Find where the given text appears and provide that cell's center as [x, y] coordinate. 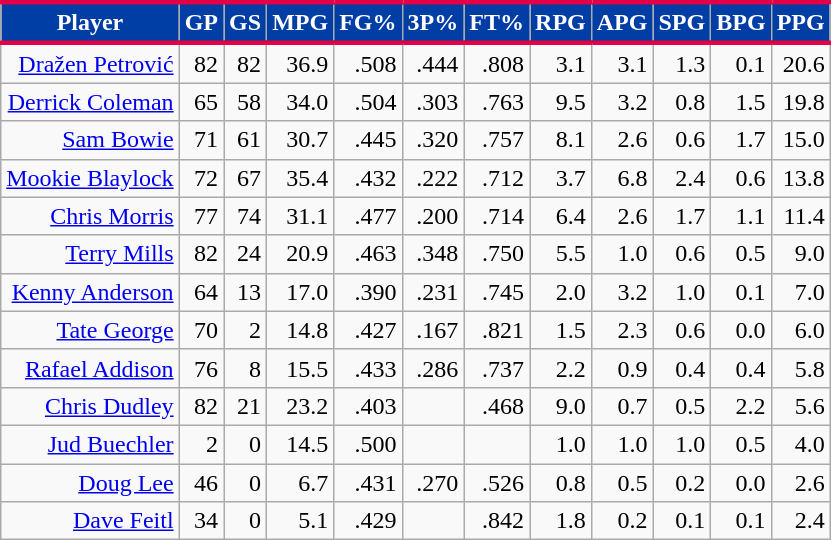
9.5 [561, 102]
MPG [300, 22]
RPG [561, 22]
.445 [368, 140]
.714 [497, 216]
17.0 [300, 292]
7.0 [800, 292]
6.7 [300, 483]
31.1 [300, 216]
Dražen Petrović [90, 63]
67 [246, 178]
SPG [682, 22]
Chris Dudley [90, 406]
15.0 [800, 140]
Sam Bowie [90, 140]
APG [622, 22]
Kenny Anderson [90, 292]
.427 [368, 330]
34.0 [300, 102]
.500 [368, 444]
Terry Mills [90, 254]
0.9 [622, 368]
14.8 [300, 330]
5.5 [561, 254]
1.3 [682, 63]
Doug Lee [90, 483]
.763 [497, 102]
.348 [433, 254]
.270 [433, 483]
Chris Morris [90, 216]
.303 [433, 102]
8.1 [561, 140]
6.4 [561, 216]
.757 [497, 140]
.508 [368, 63]
24 [246, 254]
2.3 [622, 330]
.431 [368, 483]
35.4 [300, 178]
76 [201, 368]
.477 [368, 216]
.167 [433, 330]
70 [201, 330]
.745 [497, 292]
.231 [433, 292]
34 [201, 521]
20.6 [800, 63]
Mookie Blaylock [90, 178]
Dave Feitl [90, 521]
5.1 [300, 521]
.403 [368, 406]
.444 [433, 63]
.429 [368, 521]
1.1 [741, 216]
58 [246, 102]
6.8 [622, 178]
.842 [497, 521]
74 [246, 216]
.526 [497, 483]
71 [201, 140]
20.9 [300, 254]
14.5 [300, 444]
Tate George [90, 330]
GP [201, 22]
FG% [368, 22]
Derrick Coleman [90, 102]
61 [246, 140]
2.0 [561, 292]
15.5 [300, 368]
72 [201, 178]
30.7 [300, 140]
FT% [497, 22]
5.6 [800, 406]
19.8 [800, 102]
.433 [368, 368]
Player [90, 22]
21 [246, 406]
.750 [497, 254]
36.9 [300, 63]
1.8 [561, 521]
64 [201, 292]
77 [201, 216]
Rafael Addison [90, 368]
BPG [741, 22]
23.2 [300, 406]
6.0 [800, 330]
.390 [368, 292]
13.8 [800, 178]
.222 [433, 178]
.737 [497, 368]
.808 [497, 63]
PPG [800, 22]
.320 [433, 140]
.286 [433, 368]
46 [201, 483]
65 [201, 102]
GS [246, 22]
.468 [497, 406]
.712 [497, 178]
4.0 [800, 444]
.463 [368, 254]
.504 [368, 102]
13 [246, 292]
3.7 [561, 178]
8 [246, 368]
Jud Buechler [90, 444]
11.4 [800, 216]
.200 [433, 216]
0.7 [622, 406]
5.8 [800, 368]
3P% [433, 22]
.821 [497, 330]
.432 [368, 178]
